Detect which cell encompasses the target text, then output its (x, y) center coordinate. 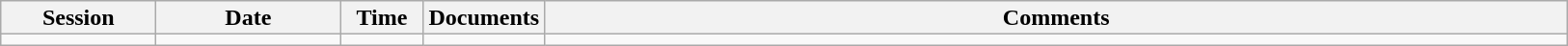
Time (382, 17)
Session (79, 17)
Documents (484, 17)
Date (249, 17)
Comments (1057, 17)
